Identify which cell holds the provided text, then report its [X, Y] central coordinate. 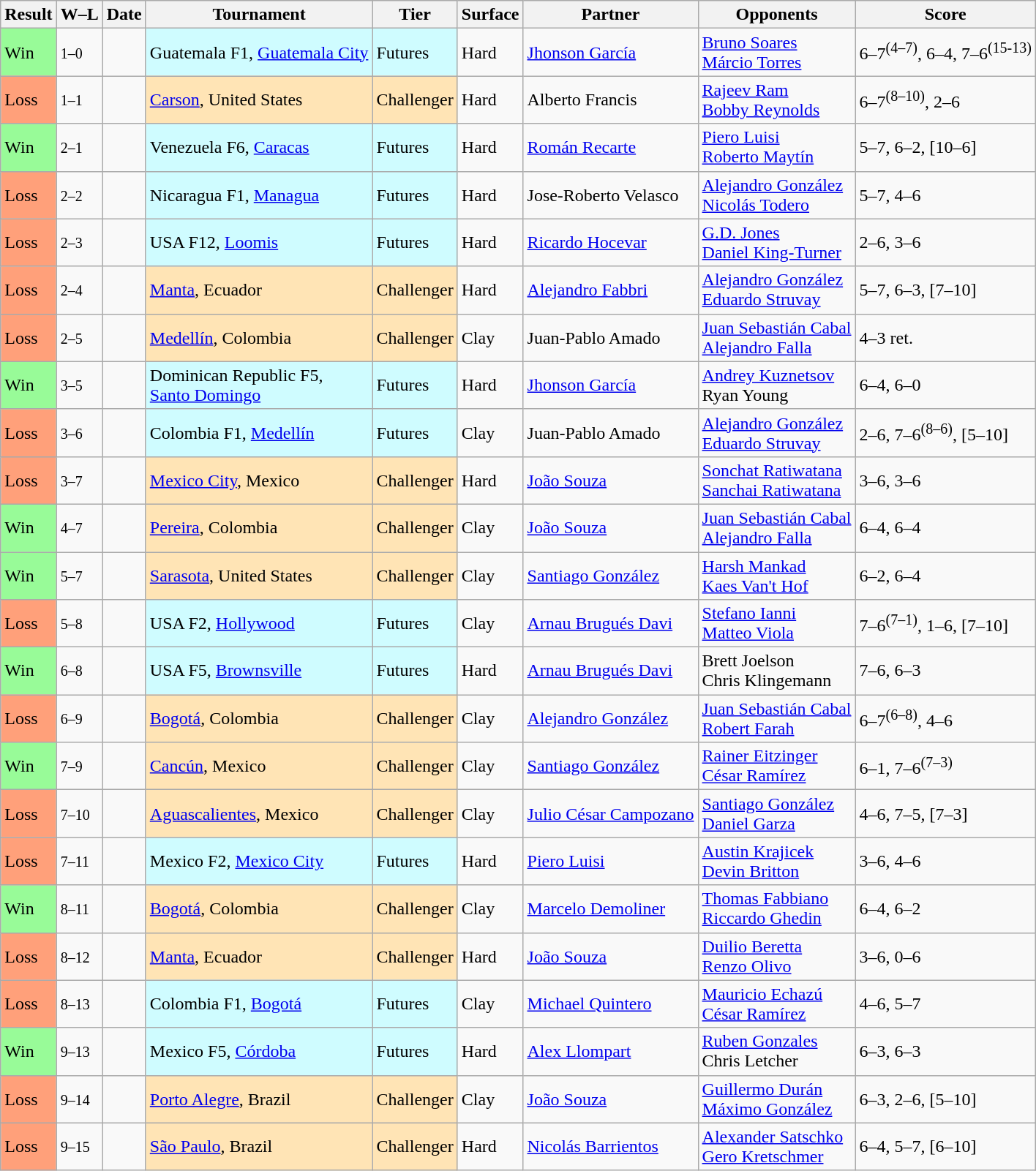
6–7(4–7), 6–4, 7–6(15-13) [945, 53]
Alex Llompart [610, 1052]
6–4, 5–7, [6–10] [945, 1147]
Guatemala F1, Guatemala City [259, 53]
5–7, 4–6 [945, 195]
6–4, 6–4 [945, 528]
Tournament [259, 15]
Surface [490, 15]
Santiago González Daniel Garza [777, 813]
Date [124, 15]
8–11 [79, 908]
W–L [79, 15]
Juan Sebastián Cabal Robert Farah [777, 718]
Alberto Francis [610, 99]
2–6, 7–6(8–6), [5–10] [945, 433]
7–10 [79, 813]
2–4 [79, 290]
6–8 [79, 671]
Duilio Beretta Renzo Olivo [777, 957]
Aguascalientes, Mexico [259, 813]
Alejandro González Nicolás Todero [777, 195]
G.D. Jones Daniel King-Turner [777, 243]
6–9 [79, 718]
8–12 [79, 957]
Thomas Fabbiano Riccardo Ghedin [777, 908]
Bruno Soares Márcio Torres [777, 53]
9–15 [79, 1147]
2–2 [79, 195]
6–3, 6–3 [945, 1052]
Nicaragua F1, Managua [259, 195]
8–13 [79, 1004]
Brett Joelson Chris Klingemann [777, 671]
Cancún, Mexico [259, 767]
3–6, 0–6 [945, 957]
Partner [610, 15]
Porto Alegre, Brazil [259, 1099]
Austin Krajicek Devin Britton [777, 862]
2–5 [79, 338]
6–3, 2–6, [5–10] [945, 1099]
2–6, 3–6 [945, 243]
Harsh Mankad Kaes Van't Hof [777, 575]
Guillermo Durán Máximo González [777, 1099]
6–4, 6–2 [945, 908]
6–1, 7–6(7–3) [945, 767]
4–3 ret. [945, 338]
USA F5, Brownsville [259, 671]
Marcelo Demoliner [610, 908]
Nicolás Barrientos [610, 1147]
Opponents [777, 15]
Piero Luisi Roberto Maytín [777, 148]
4–6, 7–5, [7–3] [945, 813]
3–5 [79, 385]
Rajeev Ram Bobby Reynolds [777, 99]
Mexico F5, Córdoba [259, 1052]
3–6 [79, 433]
4–7 [79, 528]
Mexico F2, Mexico City [259, 862]
7–11 [79, 862]
1–1 [79, 99]
9–14 [79, 1099]
Julio César Campozano [610, 813]
Pereira, Colombia [259, 528]
6–2, 6–4 [945, 575]
Rainer Eitzinger César Ramírez [777, 767]
Dominican Republic F5, Santo Domingo [259, 385]
6–4, 6–0 [945, 385]
Colombia F1, Medellín [259, 433]
4–6, 5–7 [945, 1004]
USA F2, Hollywood [259, 623]
Score [945, 15]
Tier [415, 15]
Mexico City, Mexico [259, 480]
Stefano Ianni Matteo Viola [777, 623]
1–0 [79, 53]
5–7, 6–2, [10–6] [945, 148]
5–8 [79, 623]
Venezuela F6, Caracas [259, 148]
Ricardo Hocevar [610, 243]
Result [29, 15]
2–3 [79, 243]
Piero Luisi [610, 862]
7–6, 6–3 [945, 671]
5–7, 6–3, [7–10] [945, 290]
5–7 [79, 575]
Sarasota, United States [259, 575]
3–6, 4–6 [945, 862]
São Paulo, Brazil [259, 1147]
Mauricio Echazú César Ramírez [777, 1004]
6–7(6–8), 4–6 [945, 718]
Carson, United States [259, 99]
Colombia F1, Bogotá [259, 1004]
7–6(7–1), 1–6, [7–10] [945, 623]
3–7 [79, 480]
Ruben Gonzales Chris Letcher [777, 1052]
Alejandro Fabbri [610, 290]
Medellín, Colombia [259, 338]
9–13 [79, 1052]
Michael Quintero [610, 1004]
7–9 [79, 767]
Román Recarte [610, 148]
USA F12, Loomis [259, 243]
Sonchat Ratiwatana Sanchai Ratiwatana [777, 480]
Alejandro González [610, 718]
6–7(8–10), 2–6 [945, 99]
Andrey Kuznetsov Ryan Young [777, 385]
Alexander Satschko Gero Kretschmer [777, 1147]
Jose-Roberto Velasco [610, 195]
3–6, 3–6 [945, 480]
2–1 [79, 148]
